Capture the cell that displays the provided text and extract its [X, Y] central coordinate. 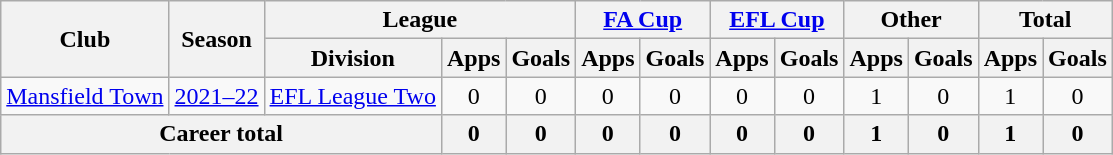
Career total [222, 134]
Total [1045, 20]
2021–22 [216, 96]
Division [352, 58]
Other [911, 20]
EFL League Two [352, 96]
Club [85, 39]
Mansfield Town [85, 96]
League [420, 20]
EFL Cup [777, 20]
FA Cup [643, 20]
Season [216, 39]
